Return the [x, y] coordinate for the center point of the cell that contains the specified text.  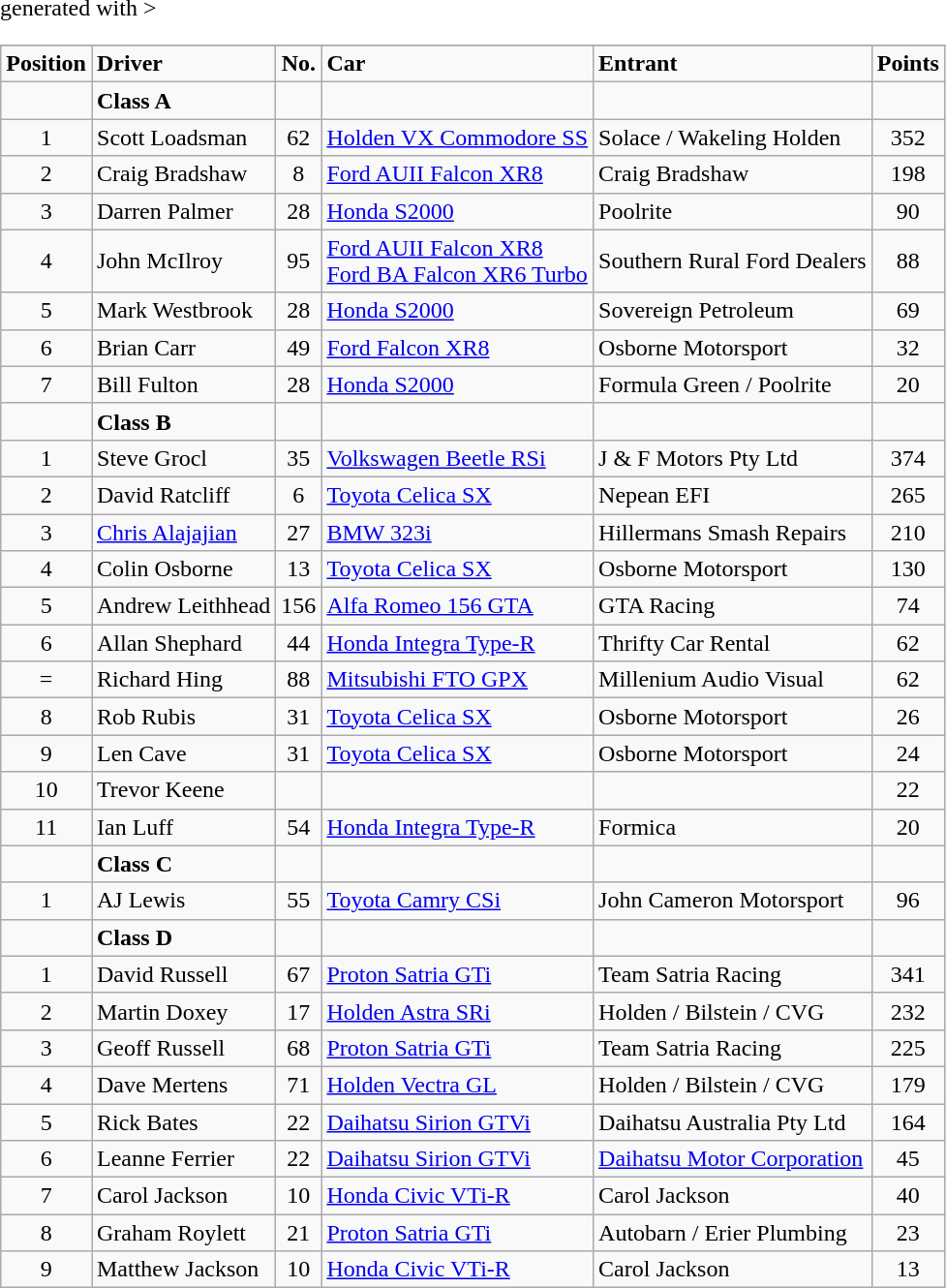
11 [46, 827]
164 [908, 1122]
27 [298, 532]
Sovereign Petroleum [733, 311]
Driver [183, 64]
198 [908, 174]
Car [457, 64]
Graham Roylett [183, 1233]
Position [46, 64]
225 [908, 1048]
Alfa Romeo 156 GTA [457, 606]
Solace / Wakeling Holden [733, 138]
Mitsubishi FTO GPX [457, 680]
35 [298, 458]
Martin Doxey [183, 1011]
= [46, 680]
Volkswagen Beetle RSi [457, 458]
Class B [183, 421]
40 [908, 1196]
96 [908, 901]
352 [908, 138]
55 [298, 901]
Daihatsu Australia Pty Ltd [733, 1122]
Allan Shephard [183, 643]
Andrew Leithhead [183, 606]
Colin Osborne [183, 569]
AJ Lewis [183, 901]
John Cameron Motorsport [733, 901]
Richard Hing [183, 680]
J & F Motors Pty Ltd [733, 458]
Len Cave [183, 753]
71 [298, 1085]
179 [908, 1085]
GTA Racing [733, 606]
No. [298, 64]
Geoff Russell [183, 1048]
Bill Fulton [183, 384]
90 [908, 211]
49 [298, 348]
Thrifty Car Rental [733, 643]
Millenium Audio Visual [733, 680]
Daihatsu Motor Corporation [733, 1159]
Class A [183, 101]
Nepean EFI [733, 495]
Brian Carr [183, 348]
Class D [183, 937]
374 [908, 458]
45 [908, 1159]
Class C [183, 864]
21 [298, 1233]
265 [908, 495]
210 [908, 532]
74 [908, 606]
130 [908, 569]
Rick Bates [183, 1122]
32 [908, 348]
26 [908, 717]
23 [908, 1233]
Mark Westbrook [183, 311]
Hillermans Smash Repairs [733, 532]
Ford AUII Falcon XR8 [457, 174]
David Ratcliff [183, 495]
Steve Grocl [183, 458]
156 [298, 606]
Matthew Jackson [183, 1270]
Dave Mertens [183, 1085]
341 [908, 974]
Holden Astra SRi [457, 1011]
Toyota Camry CSi [457, 901]
Formula Green / Poolrite [733, 384]
Ford Falcon XR8 [457, 348]
Rob Rubis [183, 717]
John McIlroy [183, 261]
68 [298, 1048]
54 [298, 827]
Entrant [733, 64]
Chris Alajajian [183, 532]
Southern Rural Ford Dealers [733, 261]
Ford AUII Falcon XR8 Ford BA Falcon XR6 Turbo [457, 261]
Points [908, 64]
95 [298, 261]
Holden Vectra GL [457, 1085]
Scott Loadsman [183, 138]
Poolrite [733, 211]
24 [908, 753]
Darren Palmer [183, 211]
Leanne Ferrier [183, 1159]
232 [908, 1011]
Autobarn / Erier Plumbing [733, 1233]
67 [298, 974]
Holden VX Commodore SS [457, 138]
Formica [733, 827]
Trevor Keene [183, 790]
David Russell [183, 974]
BMW 323i [457, 532]
69 [908, 311]
17 [298, 1011]
44 [298, 643]
Ian Luff [183, 827]
